Output the [x, y] coordinate of the center of the cell containing the given text.  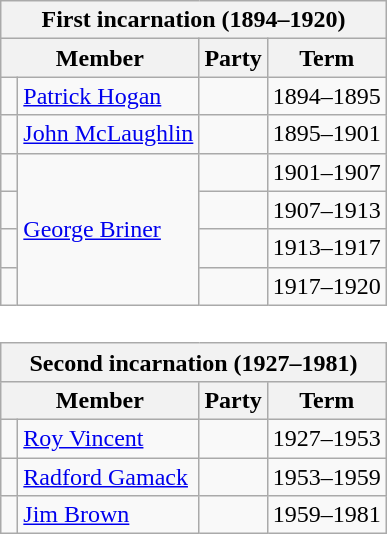
George Briner [108, 229]
Radford Gamack [108, 477]
1894–1895 [326, 96]
Patrick Hogan [108, 96]
John McLaughlin [108, 134]
1917–1920 [326, 286]
1959–1981 [326, 515]
1913–1917 [326, 248]
1953–1959 [326, 477]
First incarnation (1894–1920) [194, 20]
1901–1907 [326, 172]
Roy Vincent [108, 438]
1895–1901 [326, 134]
1907–1913 [326, 210]
Second incarnation (1927–1981) [194, 362]
Jim Brown [108, 515]
1927–1953 [326, 438]
